Provide the (x, y) coordinate of the cell's center where the given text is located.  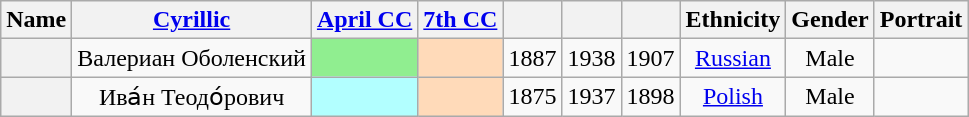
1938 (592, 58)
Ethnicity (733, 20)
1907 (650, 58)
Gender (830, 20)
1887 (532, 58)
7th CC (460, 20)
Валериан Оболенский (192, 58)
Polish (733, 97)
1937 (592, 97)
April CC (364, 20)
Portrait (921, 20)
Cyrillic (192, 20)
1898 (650, 97)
1875 (532, 97)
Russian (733, 58)
Ива́н Теодо́рович (192, 97)
Name (36, 20)
